Return (x, y) of the center of cell containing provided text 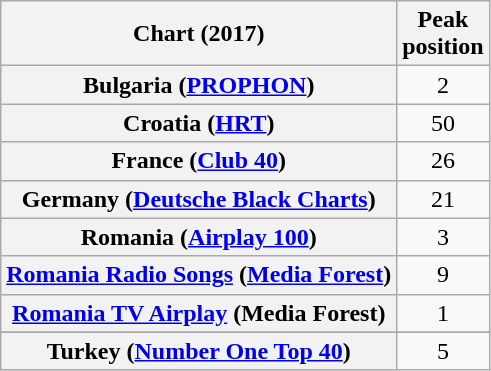
France (Club 40) (199, 161)
5 (443, 351)
50 (443, 123)
Bulgaria (PROPHON) (199, 85)
Chart (2017) (199, 34)
9 (443, 275)
Germany (Deutsche Black Charts) (199, 199)
2 (443, 85)
3 (443, 237)
Peakposition (443, 34)
Romania TV Airplay (Media Forest) (199, 313)
Croatia (HRT) (199, 123)
Romania Radio Songs (Media Forest) (199, 275)
26 (443, 161)
21 (443, 199)
Romania (Airplay 100) (199, 237)
1 (443, 313)
Turkey (Number One Top 40) (199, 351)
